Find where the given text appears and provide that cell's center as (X, Y) coordinate. 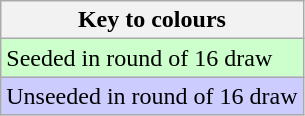
Unseeded in round of 16 draw (152, 96)
Key to colours (152, 20)
Seeded in round of 16 draw (152, 58)
